From the cell containing the given text, extract its center point as (X, Y) coordinate. 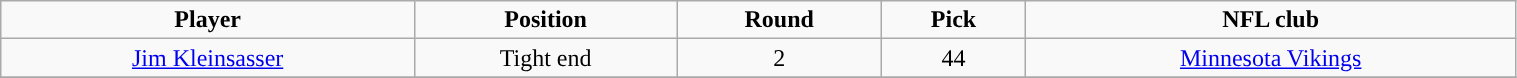
44 (954, 58)
Pick (954, 20)
NFL club (1270, 20)
2 (780, 58)
Player (208, 20)
Minnesota Vikings (1270, 58)
Jim Kleinsasser (208, 58)
Tight end (546, 58)
Position (546, 20)
Round (780, 20)
